Provide the (x, y) coordinate of the cell's center where the given text is located.  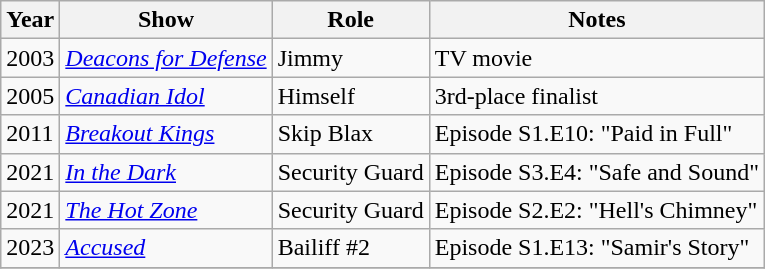
2023 (30, 248)
Bailiff #2 (350, 248)
Episode S1.E10: "Paid in Full" (596, 134)
Episode S2.E2: "Hell's Chimney" (596, 210)
Skip Blax (350, 134)
2003 (30, 58)
2011 (30, 134)
Episode S3.E4: "Safe and Sound" (596, 172)
The Hot Zone (166, 210)
Role (350, 20)
Episode S1.E13: "Samir's Story" (596, 248)
Notes (596, 20)
Year (30, 20)
Canadian Idol (166, 96)
Jimmy (350, 58)
2005 (30, 96)
TV movie (596, 58)
Deacons for Defense (166, 58)
Accused (166, 248)
In the Dark (166, 172)
Show (166, 20)
3rd-place finalist (596, 96)
Himself (350, 96)
Breakout Kings (166, 134)
